Determine the [X, Y] coordinate at the center of the cell enclosing the given text.  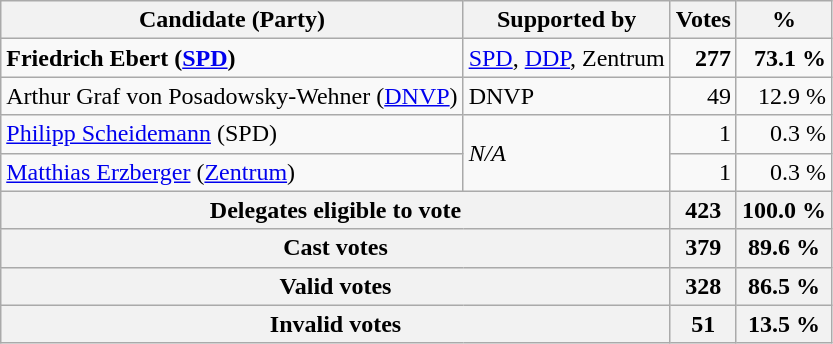
423 [703, 210]
N/A [566, 153]
49 [703, 96]
86.5 % [784, 286]
Matthias Erzberger (Zentrum) [232, 172]
Votes [703, 20]
% [784, 20]
277 [703, 58]
Invalid votes [336, 324]
Candidate (Party) [232, 20]
Friedrich Ebert (SPD) [232, 58]
100.0 % [784, 210]
SPD, DDP, Zentrum [566, 58]
Valid votes [336, 286]
379 [703, 248]
Cast votes [336, 248]
51 [703, 324]
73.1 % [784, 58]
Philipp Scheidemann (SPD) [232, 134]
328 [703, 286]
12.9 % [784, 96]
Arthur Graf von Posadowsky-Wehner (DNVP) [232, 96]
13.5 % [784, 324]
DNVP [566, 96]
89.6 % [784, 248]
Supported by [566, 20]
Delegates eligible to vote [336, 210]
